Extract the [x, y] coordinate from the center of the cell holding the provided text.  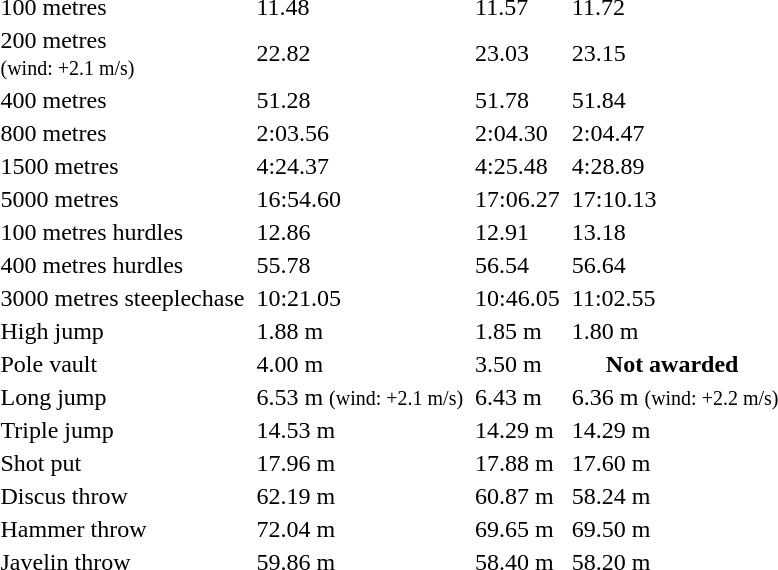
1.88 m [360, 331]
4:25.48 [518, 166]
62.19 m [360, 496]
51.78 [518, 100]
17:06.27 [518, 199]
10:46.05 [518, 298]
60.87 m [518, 496]
22.82 [360, 54]
14.29 m [518, 430]
51.28 [360, 100]
10:21.05 [360, 298]
12.86 [360, 232]
4.00 m [360, 364]
17.88 m [518, 463]
6.53 m (wind: +2.1 m/s) [360, 397]
69.65 m [518, 529]
6.43 m [518, 397]
56.54 [518, 265]
4:24.37 [360, 166]
12.91 [518, 232]
17.96 m [360, 463]
2:03.56 [360, 133]
23.03 [518, 54]
55.78 [360, 265]
1.85 m [518, 331]
2:04.30 [518, 133]
3.50 m [518, 364]
72.04 m [360, 529]
16:54.60 [360, 199]
14.53 m [360, 430]
